For the text-containing cell, return its midpoint in (X, Y) coordinate format. 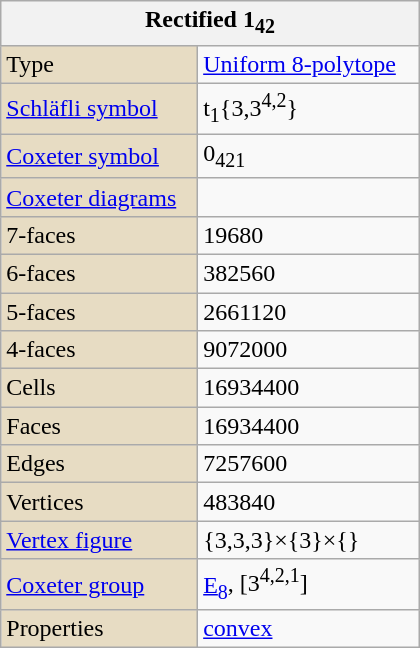
Coxeter group (100, 584)
Uniform 8-polytope (309, 64)
5-faces (100, 312)
6-faces (100, 273)
{3,3,3}×{3}×{} (309, 540)
Cells (100, 388)
Rectified 142 (210, 23)
Vertex figure (100, 540)
Coxeter symbol (100, 156)
483840 (309, 502)
7-faces (100, 235)
Schläfli symbol (100, 108)
Type (100, 64)
t1{3,34,2} (309, 108)
Faces (100, 426)
Properties (100, 629)
E8, [34,2,1] (309, 584)
4-faces (100, 350)
0421 (309, 156)
2661120 (309, 312)
7257600 (309, 464)
19680 (309, 235)
Vertices (100, 502)
convex (309, 629)
Edges (100, 464)
382560 (309, 273)
Coxeter diagrams (100, 197)
9072000 (309, 350)
